Find where the given text appears and provide that cell's center as (x, y) coordinate. 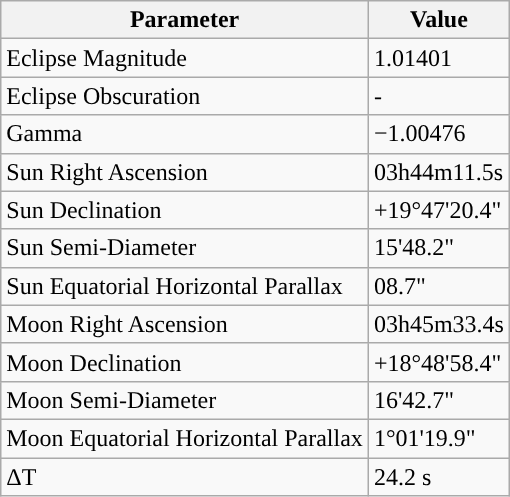
−1.00476 (438, 134)
Gamma (185, 134)
+18°48'58.4" (438, 362)
Sun Equatorial Horizontal Parallax (185, 286)
+19°47'20.4" (438, 210)
24.2 s (438, 477)
Parameter (185, 20)
Moon Equatorial Horizontal Parallax (185, 438)
Moon Declination (185, 362)
03h45m33.4s (438, 324)
- (438, 96)
16'42.7" (438, 400)
Eclipse Obscuration (185, 96)
03h44m11.5s (438, 172)
Sun Right Ascension (185, 172)
15'48.2" (438, 248)
Value (438, 20)
1°01'19.9" (438, 438)
Moon Right Ascension (185, 324)
Eclipse Magnitude (185, 58)
Sun Semi-Diameter (185, 248)
08.7" (438, 286)
Sun Declination (185, 210)
ΔT (185, 477)
1.01401 (438, 58)
Moon Semi-Diameter (185, 400)
